Determine the (X, Y) coordinate at the center of the cell enclosing the given text.  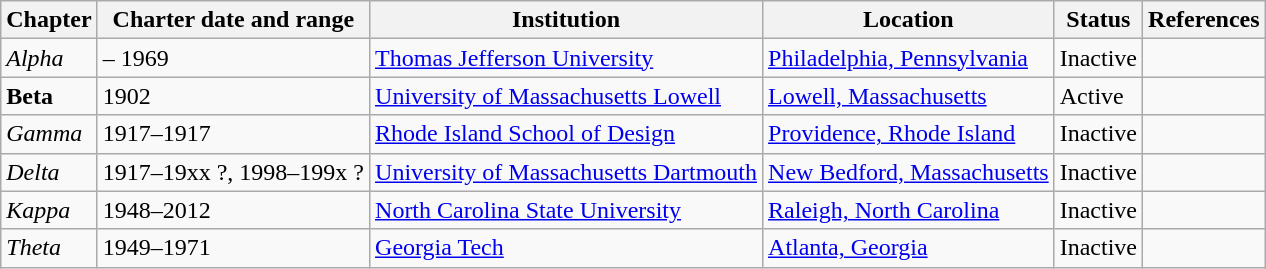
– 1969 (233, 58)
1902 (233, 96)
1917–19xx ?, 1998–199x ? (233, 172)
University of Massachusetts Lowell (566, 96)
Beta (49, 96)
Kappa (49, 210)
Chapter (49, 20)
1949–1971 (233, 248)
Active (1098, 96)
North Carolina State University (566, 210)
Alpha (49, 58)
1917–1917 (233, 134)
Providence, Rhode Island (909, 134)
Gamma (49, 134)
1948–2012 (233, 210)
Raleigh, North Carolina (909, 210)
Georgia Tech (566, 248)
Charter date and range (233, 20)
Lowell, Massachusetts (909, 96)
Location (909, 20)
Thomas Jefferson University (566, 58)
New Bedford, Massachusetts (909, 172)
Institution (566, 20)
Delta (49, 172)
Rhode Island School of Design (566, 134)
References (1204, 20)
Status (1098, 20)
Philadelphia, Pennsylvania (909, 58)
Theta (49, 248)
Atlanta, Georgia (909, 248)
University of Massachusetts Dartmouth (566, 172)
